Capture the cell that displays the provided text and extract its (x, y) central coordinate. 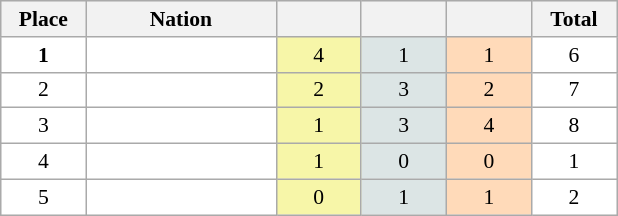
8 (574, 126)
7 (574, 90)
5 (44, 197)
6 (574, 55)
Total (574, 19)
Nation (181, 19)
Place (44, 19)
